Extract the [X, Y] coordinate from the center of the cell holding the provided text.  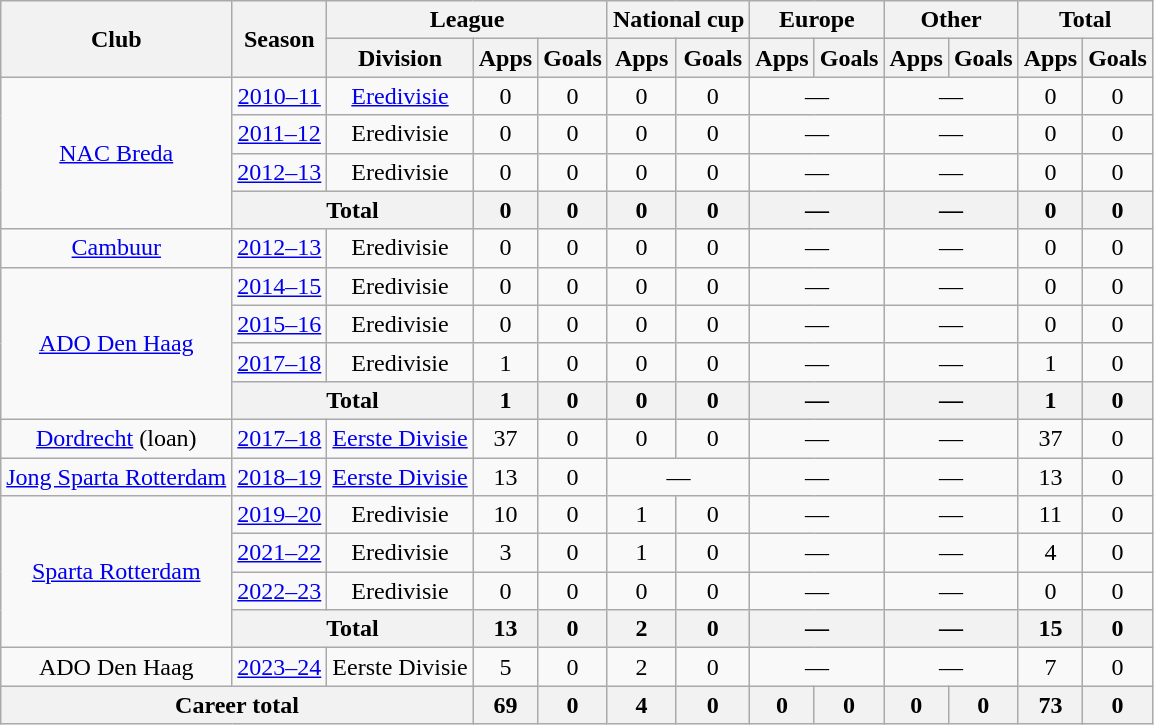
Dordrecht (loan) [116, 438]
73 [1050, 705]
Sparta Rotterdam [116, 572]
National cup [678, 20]
2023–24 [280, 667]
11 [1050, 515]
Cambuur [116, 248]
2014–15 [280, 286]
Other [951, 20]
5 [505, 667]
Jong Sparta Rotterdam [116, 477]
NAC Breda [116, 153]
2019–20 [280, 515]
10 [505, 515]
Division [400, 58]
2021–22 [280, 553]
Season [280, 39]
Club [116, 39]
Career total [237, 705]
69 [505, 705]
2010–11 [280, 96]
2015–16 [280, 324]
2022–23 [280, 591]
Europe [817, 20]
2011–12 [280, 134]
2018–19 [280, 477]
League [468, 20]
15 [1050, 629]
3 [505, 553]
7 [1050, 667]
